For the text-containing cell, return its midpoint in (x, y) coordinate format. 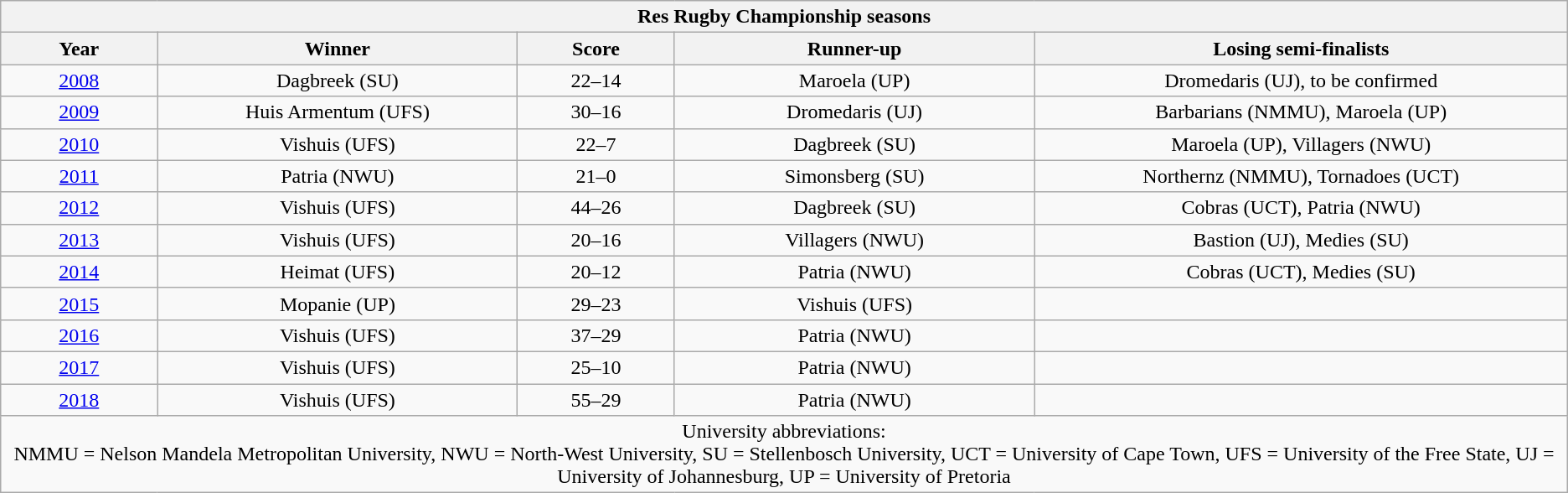
20–12 (596, 272)
Simonsberg (SU) (854, 176)
2011 (79, 176)
Villagers (NWU) (854, 240)
25–10 (596, 367)
Winner (338, 49)
2014 (79, 272)
37–29 (596, 335)
Runner-up (854, 49)
Maroela (UP), Villagers (NWU) (1301, 144)
2009 (79, 112)
29–23 (596, 304)
30–16 (596, 112)
44–26 (596, 208)
Barbarians (NMMU), Maroela (UP) (1301, 112)
Res Rugby Championship seasons (784, 17)
Cobras (UCT), Medies (SU) (1301, 272)
Maroela (UP) (854, 80)
Dromedaris (UJ), to be confirmed (1301, 80)
Heimat (UFS) (338, 272)
Dromedaris (UJ) (854, 112)
2010 (79, 144)
Cobras (UCT), Patria (NWU) (1301, 208)
55–29 (596, 400)
2016 (79, 335)
Bastion (UJ), Medies (SU) (1301, 240)
2013 (79, 240)
22–14 (596, 80)
22–7 (596, 144)
Huis Armentum (UFS) (338, 112)
2008 (79, 80)
2018 (79, 400)
Losing semi-finalists (1301, 49)
Year (79, 49)
2015 (79, 304)
Northernz (NMMU), Tornadoes (UCT) (1301, 176)
20–16 (596, 240)
Mopanie (UP) (338, 304)
2012 (79, 208)
2017 (79, 367)
21–0 (596, 176)
Score (596, 49)
